Determine the (x, y) coordinate at the center of the cell enclosing the given text.  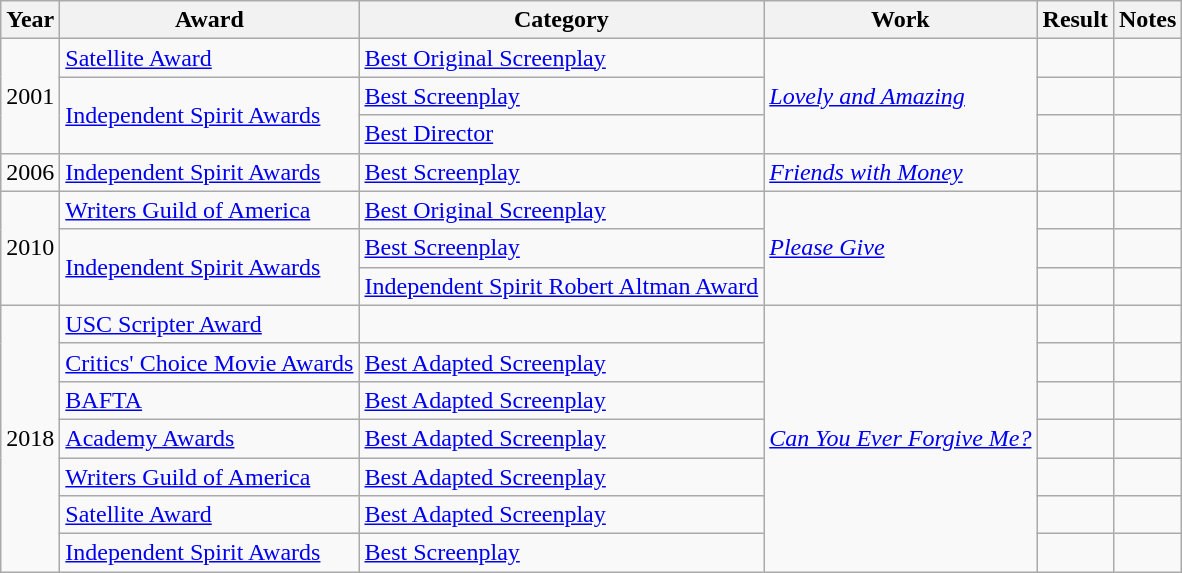
2001 (30, 96)
Category (562, 20)
Notes (1147, 20)
Work (900, 20)
Can You Ever Forgive Me? (900, 438)
Academy Awards (210, 438)
Independent Spirit Robert Altman Award (562, 286)
Best Director (562, 134)
2010 (30, 248)
BAFTA (210, 400)
2006 (30, 172)
Result (1075, 20)
Lovely and Amazing (900, 96)
2018 (30, 438)
Friends with Money (900, 172)
USC Scripter Award (210, 324)
Critics' Choice Movie Awards (210, 362)
Award (210, 20)
Please Give (900, 248)
Year (30, 20)
